Locate the cell with the specified text and output its [x, y] center coordinate. 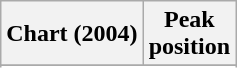
Peakposition [189, 34]
Chart (2004) [72, 34]
